Identify which cell holds the provided text, then report its [x, y] central coordinate. 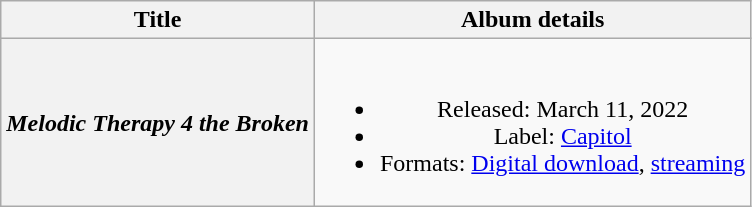
Title [158, 20]
Album details [532, 20]
Melodic Therapy 4 the Broken [158, 122]
Released: March 11, 2022Label: CapitolFormats: Digital download, streaming [532, 122]
